Detect which cell encompasses the target text, then output its (X, Y) center coordinate. 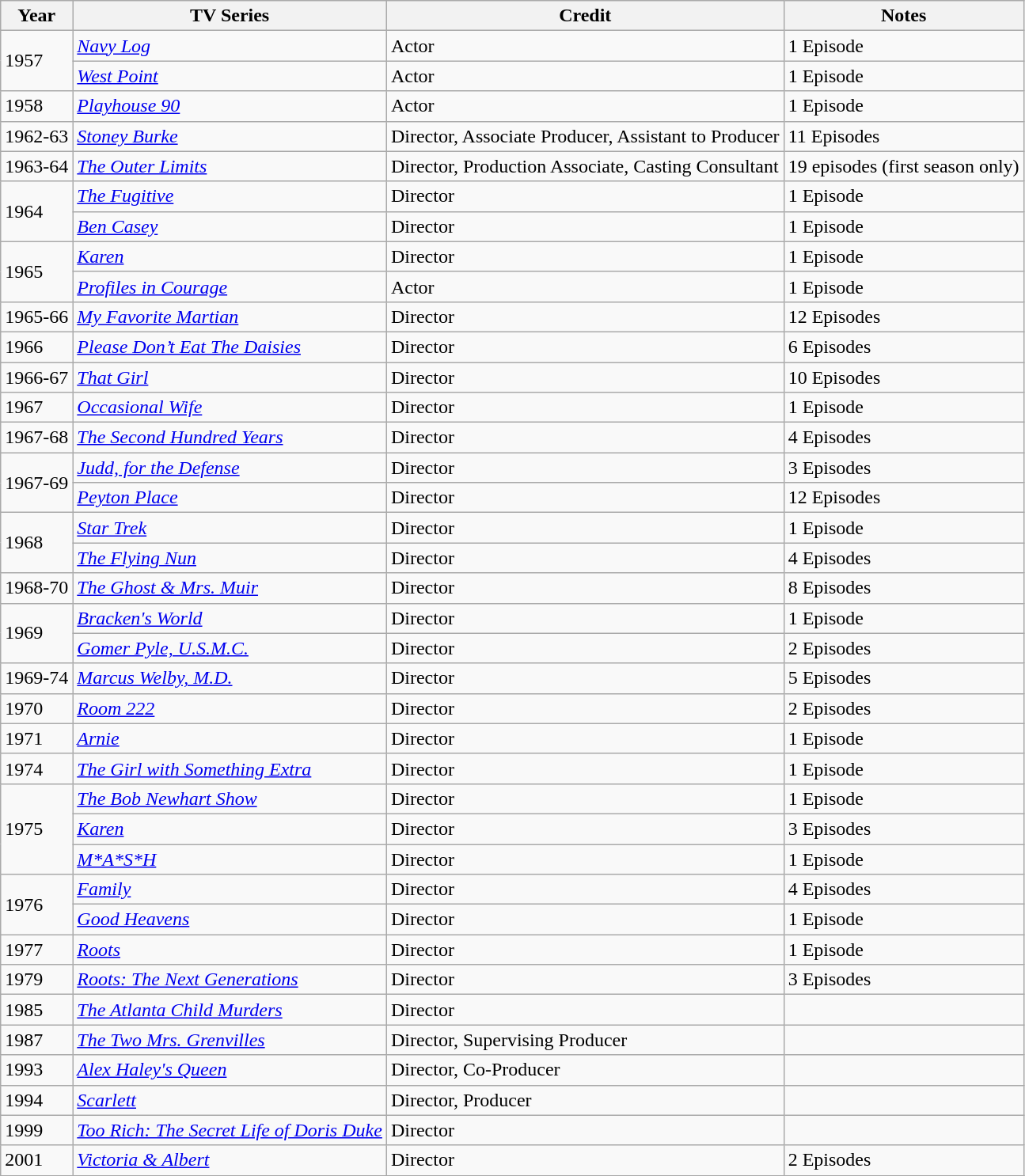
1969-74 (36, 678)
1975 (36, 829)
10 Episodes (904, 377)
1965-66 (36, 317)
The Ghost & Mrs. Muir (230, 588)
That Girl (230, 377)
1964 (36, 211)
1968 (36, 543)
Occasional Wife (230, 408)
1970 (36, 708)
Victoria & Albert (230, 1160)
Good Heavens (230, 920)
1967-69 (36, 483)
Room 222 (230, 708)
1987 (36, 1040)
1977 (36, 950)
1963-64 (36, 166)
19 episodes (first season only) (904, 166)
Please Don’t Eat The Daisies (230, 347)
The Second Hundred Years (230, 438)
1974 (36, 768)
1999 (36, 1130)
Family (230, 890)
Director, Supervising Producer (585, 1040)
2001 (36, 1160)
The Flying Nun (230, 558)
Director, Producer (585, 1100)
Peyton Place (230, 498)
1967 (36, 408)
The Girl with Something Extra (230, 768)
5 Episodes (904, 678)
1967-68 (36, 438)
Roots: The Next Generations (230, 980)
1966-67 (36, 377)
Scarlett (230, 1100)
Arnie (230, 738)
Gomer Pyle, U.S.M.C. (230, 648)
Profiles in Courage (230, 286)
The Fugitive (230, 196)
Stoney Burke (230, 136)
1979 (36, 980)
Director, Co-Producer (585, 1070)
The Two Mrs. Grenvilles (230, 1040)
West Point (230, 76)
Marcus Welby, M.D. (230, 678)
Notes (904, 16)
1968-70 (36, 588)
Too Rich: The Secret Life of Doris Duke (230, 1130)
The Outer Limits (230, 166)
6 Episodes (904, 347)
Navy Log (230, 46)
Alex Haley's Queen (230, 1070)
Star Trek (230, 528)
1971 (36, 738)
Director, Associate Producer, Assistant to Producer (585, 136)
1962-63 (36, 136)
Roots (230, 950)
1994 (36, 1100)
1965 (36, 271)
Judd, for the Defense (230, 468)
Credit (585, 16)
1966 (36, 347)
Director, Production Associate, Casting Consultant (585, 166)
The Bob Newhart Show (230, 799)
1958 (36, 106)
Year (36, 16)
M*A*S*H (230, 859)
1957 (36, 61)
Playhouse 90 (230, 106)
1976 (36, 905)
Bracken's World (230, 618)
My Favorite Martian (230, 317)
1993 (36, 1070)
11 Episodes (904, 136)
1969 (36, 633)
Ben Casey (230, 226)
TV Series (230, 16)
8 Episodes (904, 588)
The Atlanta Child Murders (230, 1010)
1985 (36, 1010)
